Return [X, Y] of the center of cell containing provided text 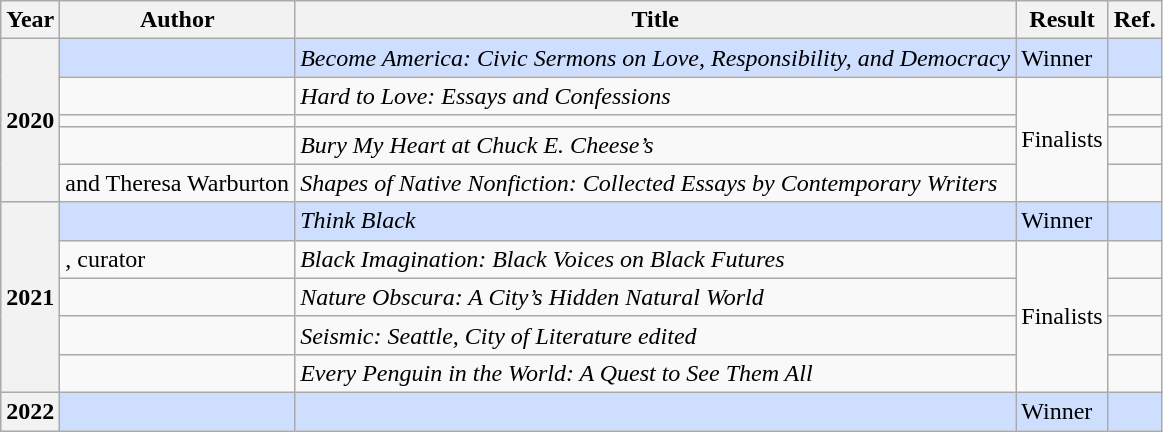
Year [30, 20]
Author [178, 20]
Result [1062, 20]
Hard to Love: Essays and Confessions [656, 96]
Seismic: Seattle, City of Literature edited [656, 335]
Bury My Heart at Chuck E. Cheese’s [656, 145]
Title [656, 20]
Nature Obscura: A City’s Hidden Natural World [656, 297]
Shapes of Native Nonfiction: Collected Essays by Contemporary Writers [656, 183]
2022 [30, 411]
Every Penguin in the World: A Quest to See Them All [656, 373]
and Theresa Warburton [178, 183]
Ref. [1134, 20]
Think Black [656, 221]
, curator [178, 259]
Black Imagination: Black Voices on Black Futures [656, 259]
2020 [30, 120]
2021 [30, 297]
Become America: Civic Sermons on Love, Responsibility, and Democracy [656, 58]
